Determine the [X, Y] coordinate at the center of the cell enclosing the given text.  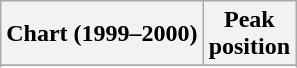
Peakposition [249, 34]
Chart (1999–2000) [102, 34]
